Provide the (x, y) coordinate of the cell's center where the given text is located.  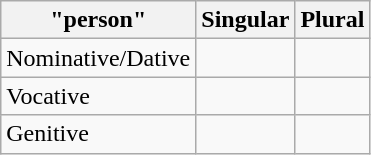
Genitive (98, 134)
"person" (98, 20)
Singular (246, 20)
Nominative/Dative (98, 58)
Vocative (98, 96)
Plural (332, 20)
